Provide the [X, Y] coordinate of the cell's center where the given text is located.  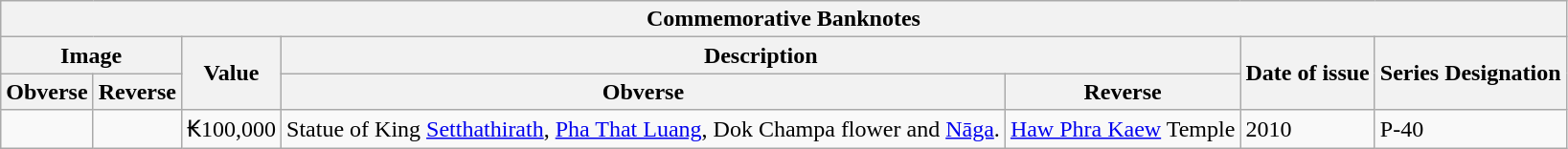
Haw Phra Kaew Temple [1123, 129]
Date of issue [1307, 74]
Description [761, 55]
2010 [1307, 129]
Series Designation [1470, 74]
P-40 [1470, 129]
Commemorative Banknotes [784, 19]
₭100,000 [231, 129]
Statue of King Setthathirath, Pha That Luang, Dok Champa flower and Nāga. [644, 129]
Value [231, 74]
Image [92, 55]
